From the cell containing the given text, extract its center point as [x, y] coordinate. 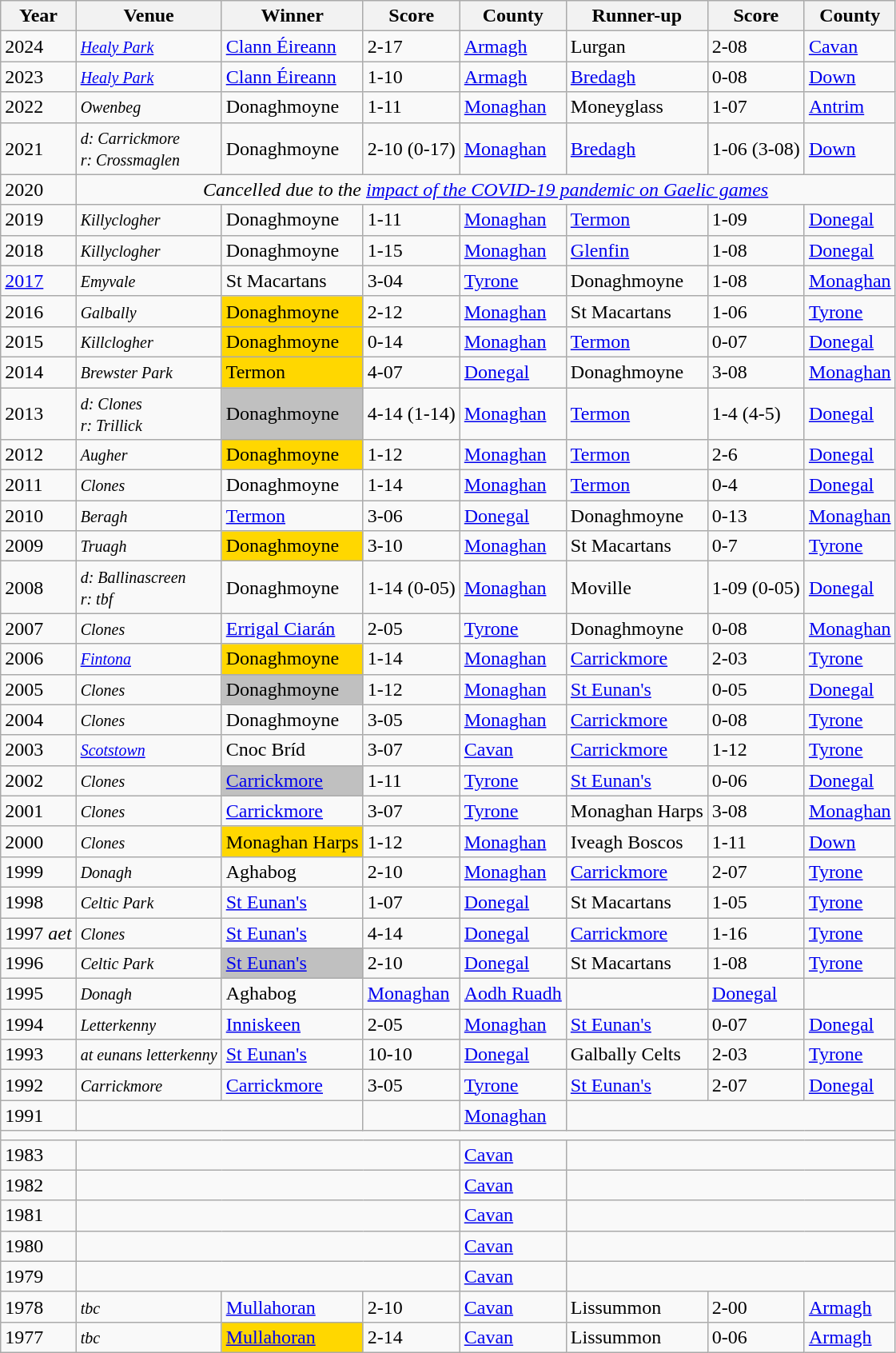
2-00 [756, 1307]
Killclogher [149, 341]
1998 [38, 902]
Augher [149, 455]
2000 [38, 841]
1997 aet [38, 933]
2001 [38, 811]
3-10 [411, 546]
1977 [38, 1337]
0-4 [756, 485]
2003 [38, 750]
1-09 (0-05) [756, 587]
1982 [38, 1185]
2022 [38, 107]
Truagh [149, 546]
2004 [38, 720]
2-6 [756, 455]
Cancelled due to the impact of the COVID-19 pandemic on Gaelic games [486, 190]
Owenbeg [149, 107]
Moville [636, 587]
d: Carrickmorer: Crossmaglen [149, 149]
2014 [38, 372]
d: Clonesr: Trillick [149, 413]
2012 [38, 455]
Cnoc Bríd [293, 750]
1-05 [756, 902]
Glenfin [636, 250]
0-7 [756, 546]
at eunans letterkenny [149, 1055]
1994 [38, 1024]
2020 [38, 190]
Antrim [850, 107]
2011 [38, 485]
Winner [293, 16]
2007 [38, 629]
Lurgan [636, 46]
2017 [38, 281]
1995 [38, 994]
2023 [38, 77]
10-10 [411, 1055]
2005 [38, 689]
Emyvale [149, 281]
2009 [38, 546]
2016 [38, 311]
2-10 (0-17) [411, 149]
Brewster Park [149, 372]
2019 [38, 220]
Fintona [149, 659]
2010 [38, 516]
1-16 [756, 933]
Venue [149, 16]
2013 [38, 413]
2021 [38, 149]
4-14 [411, 933]
1-09 [756, 220]
Year [38, 16]
1-14 (0-05) [411, 587]
2-17 [411, 46]
0-05 [756, 689]
Errigal Ciarán [293, 629]
1980 [38, 1246]
1992 [38, 1085]
1999 [38, 872]
1993 [38, 1055]
0-13 [756, 516]
Letterkenny [149, 1024]
Moneyglass [636, 107]
4-07 [411, 372]
2-14 [411, 1337]
2024 [38, 46]
1978 [38, 1307]
Aodh Ruadh [513, 994]
Scotstown [149, 750]
2-12 [411, 311]
Galbally Celts [636, 1055]
2006 [38, 659]
3-06 [411, 516]
2002 [38, 780]
Inniskeen [293, 1024]
2008 [38, 587]
Galbally [149, 311]
1-10 [411, 77]
3-04 [411, 281]
1991 [38, 1116]
1-15 [411, 250]
Beragh [149, 516]
2018 [38, 250]
1981 [38, 1215]
1-06 [756, 311]
d: Ballinascreenr: tbf [149, 587]
4-14 (1-14) [411, 413]
1-06 (3-08) [756, 149]
Iveagh Boscos [636, 841]
Runner-up [636, 16]
1983 [38, 1155]
0-14 [411, 341]
1996 [38, 964]
1979 [38, 1276]
1-4 (4-5) [756, 413]
2-08 [756, 46]
2015 [38, 341]
